Find where the given text appears and provide that cell's center as [X, Y] coordinate. 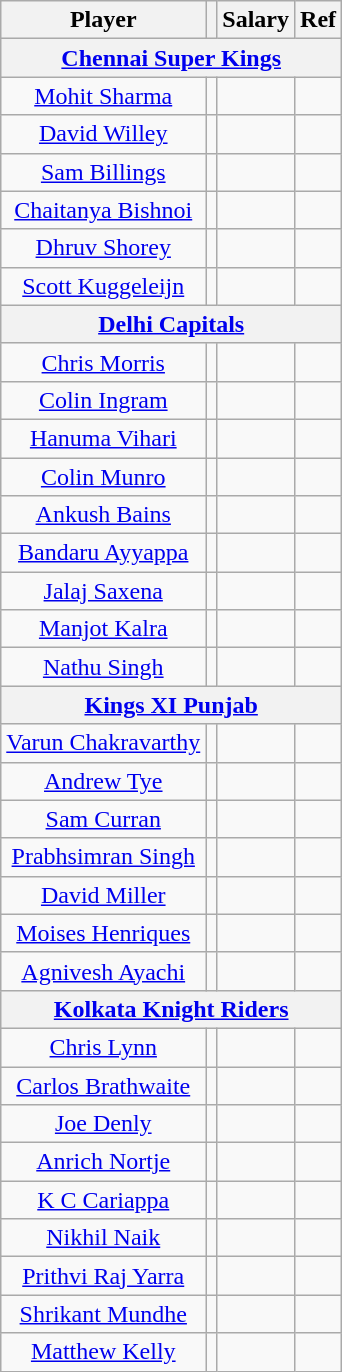
Salary [256, 20]
Jalaj Saxena [104, 591]
Moises Henriques [104, 933]
Agnivesh Ayachi [104, 971]
Manjot Kalra [104, 629]
Sam Curran [104, 819]
Ref [318, 20]
Chaitanya Bishnoi [104, 210]
David Willey [104, 134]
Colin Munro [104, 477]
Bandaru Ayyappa [104, 553]
Joe Denly [104, 1124]
Chris Morris [104, 362]
Sam Billings [104, 172]
Player [104, 20]
Dhruv Shorey [104, 248]
Varun Chakravarthy [104, 743]
Nikhil Naik [104, 1238]
Shrikant Mundhe [104, 1314]
Chennai Super Kings [172, 58]
Carlos Brathwaite [104, 1085]
Chris Lynn [104, 1047]
Kolkata Knight Riders [172, 1009]
K C Cariappa [104, 1200]
Kings XI Punjab [172, 705]
Nathu Singh [104, 667]
Matthew Kelly [104, 1352]
Ankush Bains [104, 515]
Andrew Tye [104, 781]
Delhi Capitals [172, 324]
Colin Ingram [104, 400]
Mohit Sharma [104, 96]
David Miller [104, 895]
Anrich Nortje [104, 1162]
Scott Kuggeleijn [104, 286]
Prithvi Raj Yarra [104, 1276]
Prabhsimran Singh [104, 857]
Hanuma Vihari [104, 438]
